Search for the cell housing the specified text and yield its (X, Y) center coordinate. 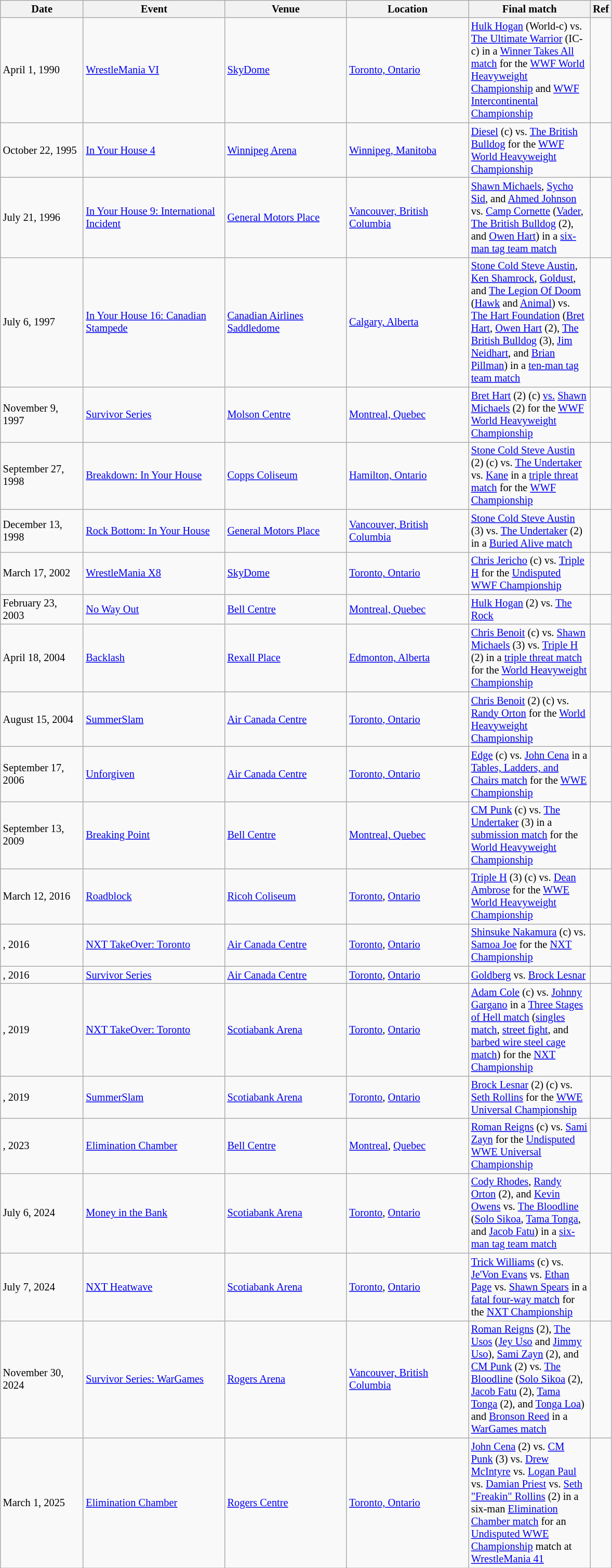
In Your House 16: Canadian Stampede (154, 322)
Event (154, 9)
Stone Cold Steve Austin (3) vs. The Undertaker (2) in a Buried Alive match (530, 531)
Unforgiven (154, 774)
Winnipeg Arena (286, 150)
Edge (c) vs. John Cena in a Tables, Ladders, and Chairs match for the WWE Championship (530, 774)
Canadian Airlines Saddledome (286, 322)
Hulk Hogan (2) vs. The Rock (530, 609)
Edmonton, Alberta (407, 658)
July 21, 1996 (42, 217)
No Way Out (154, 609)
Roadblock (154, 897)
Trick Williams (c) vs. Je'Von Evans vs. Ethan Page vs. Shawn Spears in a fatal four-way match for the NXT Championship (530, 1287)
November 30, 2024 (42, 1379)
WrestleMania VI (154, 70)
Ricoh Coliseum (286, 897)
Shinsuke Nakamura (c) vs. Samoa Joe for the NXT Championship (530, 945)
, 2023 (42, 1146)
November 9, 1997 (42, 415)
Brock Lesnar (2) (c) vs. Seth Rollins for the WWE Universal Championship (530, 1097)
March 17, 2002 (42, 573)
Final match (530, 9)
Molson Centre (286, 415)
Diesel (c) vs. The British Bulldog for the WWF World Heavyweight Championship (530, 150)
Triple H (3) (c) vs. Dean Ambrose for the WWE World Heavyweight Championship (530, 897)
September 27, 1998 (42, 476)
Bret Hart (2) (c) vs. Shawn Michaels (2) for the WWF World Heavyweight Championship (530, 415)
Location (407, 9)
Winnipeg, Manitoba (407, 150)
Breaking Point (154, 835)
In Your House 9: International Incident (154, 217)
Goldberg vs. Brock Lesnar (530, 975)
August 15, 2004 (42, 719)
December 13, 1998 (42, 531)
Chris Benoit (2) (c) vs. Randy Orton for the World Heavyweight Championship (530, 719)
NXT Heatwave (154, 1287)
February 23, 2003 (42, 609)
Date (42, 9)
Shawn Michaels, Sycho Sid, and Ahmed Johnson vs. Camp Cornette (Vader, The British Bulldog (2), and Owen Hart) in a six-man tag team match (530, 217)
WrestleMania X8 (154, 573)
April 1, 1990 (42, 70)
Rock Bottom: In Your House (154, 531)
CM Punk (c) vs. The Undertaker (3) in a submission match for the World Heavyweight Championship (530, 835)
July 6, 2024 (42, 1213)
Cody Rhodes, Randy Orton (2), and Kevin Owens vs. The Bloodline (Solo Sikoa, Tama Tonga, and Jacob Fatu) in a six-man tag team match (530, 1213)
October 22, 1995 (42, 150)
Breakdown: In Your House (154, 476)
April 18, 2004 (42, 658)
September 17, 2006 (42, 774)
Rexall Place (286, 658)
Stone Cold Steve Austin (2) (c) vs. The Undertaker vs. Kane in a triple threat match for the WWF Championship (530, 476)
Venue (286, 9)
Calgary, Alberta (407, 322)
September 13, 2009 (42, 835)
Roman Reigns (c) vs. Sami Zayn for the Undisputed WWE Universal Championship (530, 1146)
July 7, 2024 (42, 1287)
Copps Coliseum (286, 476)
Ref (601, 9)
Rogers Centre (286, 1503)
July 6, 1997 (42, 322)
March 1, 2025 (42, 1503)
Backlash (154, 658)
Chris Jericho (c) vs. Triple H for the Undisputed WWF Championship (530, 573)
Survivor Series: WarGames (154, 1379)
Money in the Bank (154, 1213)
Rogers Arena (286, 1379)
In Your House 4 (154, 150)
Hamilton, Ontario (407, 476)
March 12, 2016 (42, 897)
Chris Benoit (c) vs. Shawn Michaels (3) vs. Triple H (2) in a triple threat match for the World Heavyweight Championship (530, 658)
